Capture the cell that displays the provided text and extract its [X, Y] central coordinate. 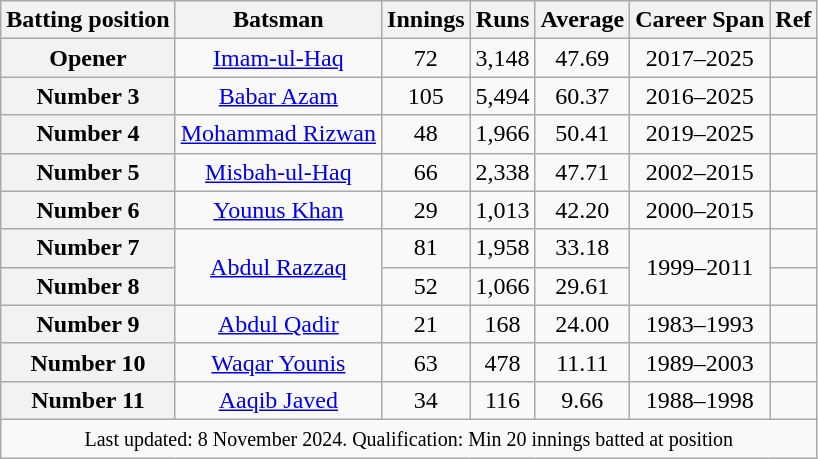
1999–2011 [700, 267]
1,966 [502, 134]
Batsman [278, 20]
42.20 [582, 210]
11.11 [582, 362]
5,494 [502, 96]
66 [426, 172]
2016–2025 [700, 96]
48 [426, 134]
2017–2025 [700, 58]
Mohammad Rizwan [278, 134]
63 [426, 362]
Abdul Razzaq [278, 267]
Career Span [700, 20]
33.18 [582, 248]
60.37 [582, 96]
Imam-ul-Haq [278, 58]
Number 3 [88, 96]
116 [502, 400]
Misbah-ul-Haq [278, 172]
Runs [502, 20]
Average [582, 20]
1,066 [502, 286]
Number 8 [88, 286]
3,148 [502, 58]
81 [426, 248]
52 [426, 286]
168 [502, 324]
Last updated: 8 November 2024. Qualification: Min 20 innings batted at position [409, 438]
Number 11 [88, 400]
478 [502, 362]
2,338 [502, 172]
105 [426, 96]
21 [426, 324]
50.41 [582, 134]
34 [426, 400]
Batting position [88, 20]
Number 7 [88, 248]
Babar Azam [278, 96]
Opener [88, 58]
Number 10 [88, 362]
Number 5 [88, 172]
Number 4 [88, 134]
2002–2015 [700, 172]
1983–1993 [700, 324]
Younus Khan [278, 210]
2019–2025 [700, 134]
Innings [426, 20]
29.61 [582, 286]
Number 6 [88, 210]
Aaqib Javed [278, 400]
72 [426, 58]
Number 9 [88, 324]
Ref [794, 20]
47.71 [582, 172]
29 [426, 210]
24.00 [582, 324]
2000–2015 [700, 210]
Waqar Younis [278, 362]
1988–1998 [700, 400]
1989–2003 [700, 362]
1,958 [502, 248]
47.69 [582, 58]
Abdul Qadir [278, 324]
1,013 [502, 210]
9.66 [582, 400]
